Return (x, y) of the center of cell containing provided text 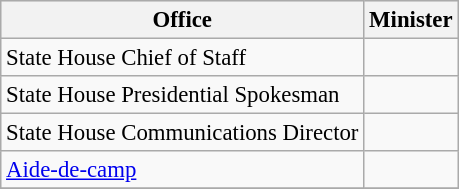
Office (182, 20)
Aide-de-camp (182, 170)
State House Presidential Spokesman (182, 95)
State House Communications Director (182, 133)
Minister (411, 20)
State House Chief of Staff (182, 58)
